Identify which cell holds the provided text, then report its [x, y] central coordinate. 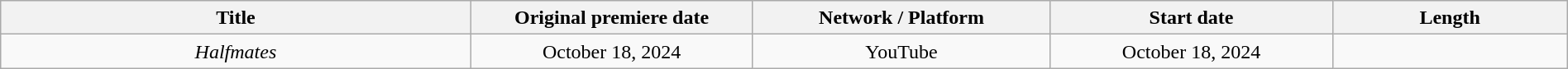
YouTube [901, 51]
Title [236, 18]
Network / Platform [901, 18]
Start date [1191, 18]
Halfmates [236, 51]
Original premiere date [612, 18]
Length [1450, 18]
